Determine the (X, Y) coordinate at the center of the cell enclosing the given text.  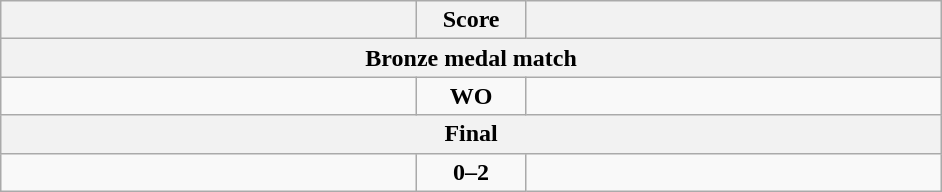
WO (472, 96)
0–2 (472, 172)
Score (472, 20)
Bronze medal match (472, 58)
Final (472, 134)
